Return (x, y) of the center of cell containing provided text 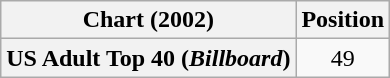
Chart (2002) (148, 20)
Position (343, 20)
49 (343, 58)
US Adult Top 40 (Billboard) (148, 58)
